Extract the (x, y) coordinate from the center of the cell holding the provided text.  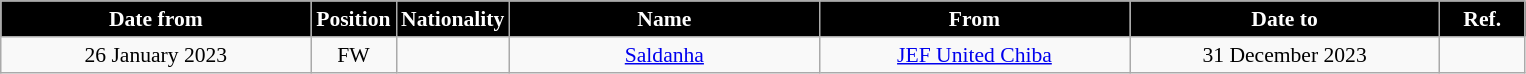
Date from (156, 19)
FW (354, 55)
Nationality (452, 19)
Position (354, 19)
JEF United Chiba (974, 55)
31 December 2023 (1285, 55)
Ref. (1482, 19)
Saldanha (664, 55)
Date to (1285, 19)
Name (664, 19)
26 January 2023 (156, 55)
From (974, 19)
